Search for the cell housing the specified text and yield its [x, y] center coordinate. 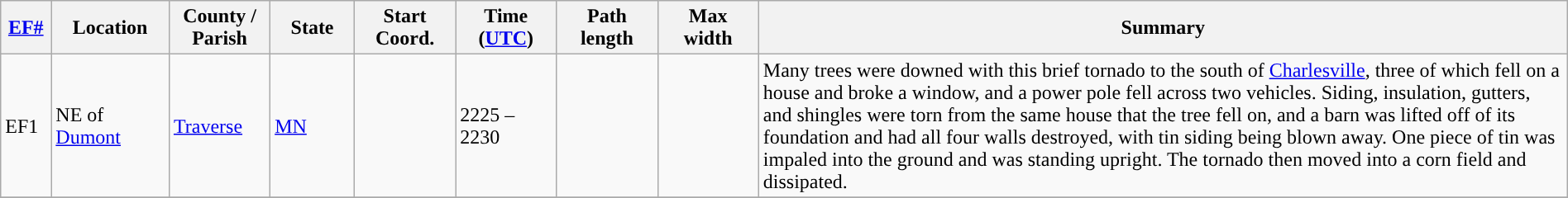
EF# [26, 28]
Time (UTC) [506, 28]
State [313, 28]
MN [313, 125]
County / Parish [219, 28]
Summary [1163, 28]
EF1 [26, 125]
2225 – 2230 [506, 125]
Start Coord. [404, 28]
NE of Dumont [111, 125]
Max width [708, 28]
Traverse [219, 125]
Path length [607, 28]
Location [111, 28]
